Return the (X, Y) coordinate for the center point of the cell that contains the specified text.  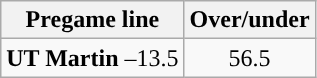
56.5 (250, 58)
Over/under (250, 20)
UT Martin –13.5 (92, 58)
Pregame line (92, 20)
